Return [X, Y] of the center of cell containing provided text 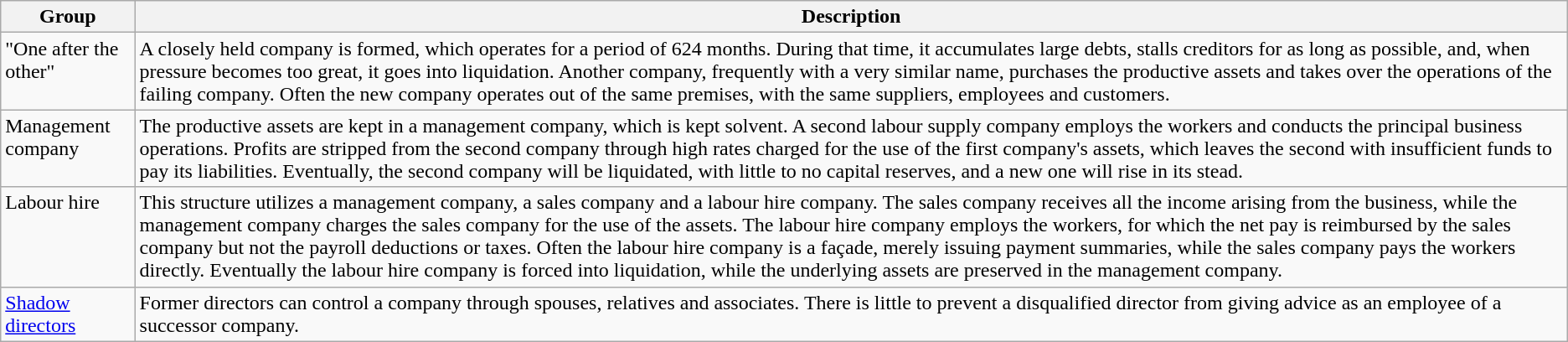
"One after the other" [68, 71]
Group [68, 17]
Shadow directors [68, 313]
Management company [68, 148]
Labour hire [68, 236]
Description [851, 17]
